Determine the [x, y] coordinate at the center of the cell enclosing the given text.  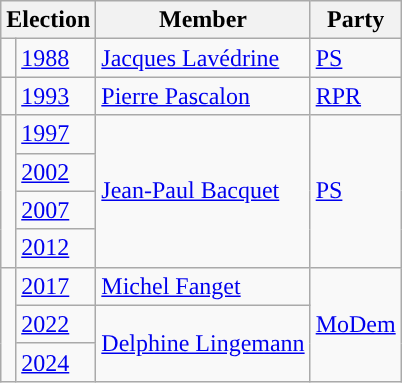
Delphine Lingemann [203, 343]
Jacques Lavédrine [203, 58]
2002 [56, 172]
Jean-Paul Bacquet [203, 191]
RPR [356, 96]
Member [203, 20]
Election [48, 20]
Pierre Pascalon [203, 96]
2017 [56, 286]
MoDem [356, 324]
2012 [56, 248]
Party [356, 20]
2024 [56, 362]
2022 [56, 324]
1988 [56, 58]
2007 [56, 210]
1997 [56, 134]
1993 [56, 96]
Michel Fanget [203, 286]
